Pinpoint the cell where the given text exists, returning its (x, y) midpoint coordinate. 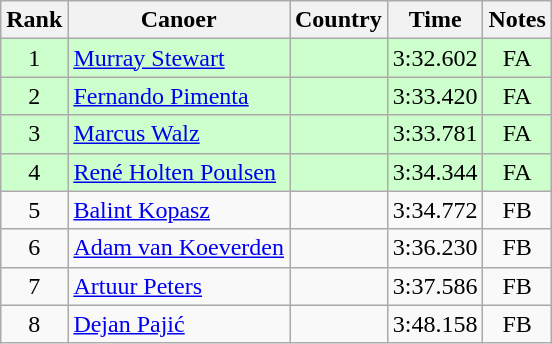
2 (34, 96)
Marcus Walz (179, 134)
1 (34, 58)
3:34.772 (435, 210)
3:48.158 (435, 324)
Rank (34, 20)
8 (34, 324)
Country (339, 20)
Fernando Pimenta (179, 96)
Balint Kopasz (179, 210)
5 (34, 210)
Canoer (179, 20)
3:34.344 (435, 172)
3:33.420 (435, 96)
3:33.781 (435, 134)
Notes (517, 20)
René Holten Poulsen (179, 172)
Murray Stewart (179, 58)
Dejan Pajić (179, 324)
3 (34, 134)
7 (34, 286)
6 (34, 248)
3:37.586 (435, 286)
3:32.602 (435, 58)
Adam van Koeverden (179, 248)
Artuur Peters (179, 286)
4 (34, 172)
3:36.230 (435, 248)
Time (435, 20)
